Identify which cell holds the provided text, then report its [X, Y] central coordinate. 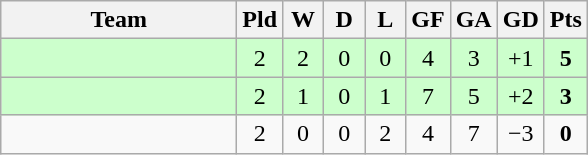
−3 [520, 134]
+1 [520, 58]
L [386, 20]
Pld [260, 20]
GA [474, 20]
+2 [520, 96]
D [344, 20]
GD [520, 20]
GF [428, 20]
Team [119, 20]
W [304, 20]
Pts [566, 20]
